Search for the cell housing the specified text and yield its [X, Y] center coordinate. 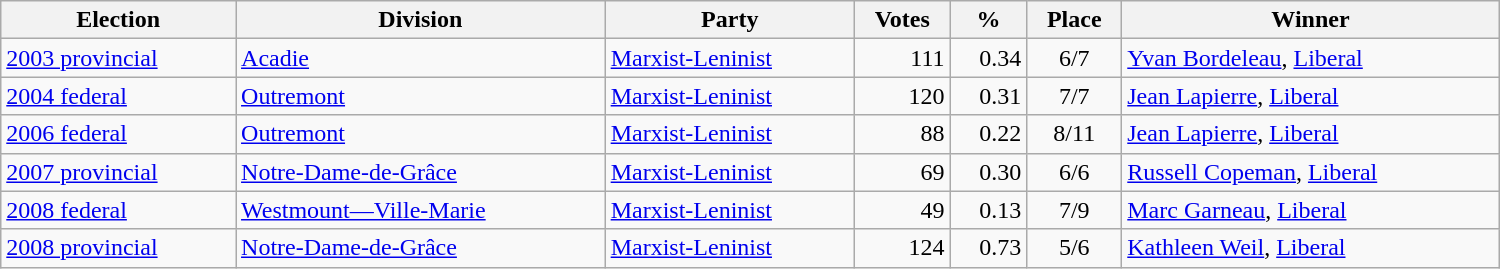
2007 provincial [118, 172]
6/6 [1074, 172]
0.22 [988, 134]
Westmount—Ville-Marie [421, 210]
Votes [902, 20]
2004 federal [118, 96]
5/6 [1074, 248]
Division [421, 20]
Kathleen Weil, Liberal [1311, 248]
120 [902, 96]
2008 provincial [118, 248]
88 [902, 134]
69 [902, 172]
2003 provincial [118, 58]
0.31 [988, 96]
6/7 [1074, 58]
2008 federal [118, 210]
Party [730, 20]
0.13 [988, 210]
Place [1074, 20]
111 [902, 58]
Marc Garneau, Liberal [1311, 210]
49 [902, 210]
Election [118, 20]
0.73 [988, 248]
7/7 [1074, 96]
0.34 [988, 58]
Russell Copeman, Liberal [1311, 172]
124 [902, 248]
8/11 [1074, 134]
Acadie [421, 58]
Winner [1311, 20]
0.30 [988, 172]
Yvan Bordeleau, Liberal [1311, 58]
2006 federal [118, 134]
7/9 [1074, 210]
% [988, 20]
